Return the [X, Y] coordinate for the center point of the cell that contains the specified text.  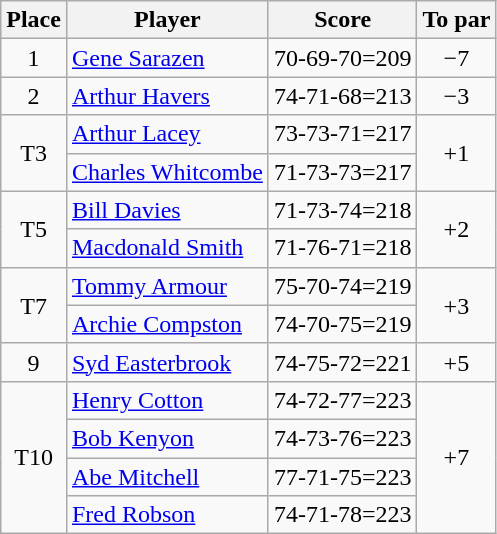
+2 [456, 229]
77-71-75=223 [342, 477]
T7 [34, 305]
Place [34, 20]
Abe Mitchell [167, 477]
Syd Easterbrook [167, 362]
Archie Compston [167, 324]
Gene Sarazen [167, 58]
73-73-71=217 [342, 134]
74-72-77=223 [342, 400]
Arthur Havers [167, 96]
Player [167, 20]
+5 [456, 362]
Arthur Lacey [167, 134]
T3 [34, 153]
74-75-72=221 [342, 362]
+3 [456, 305]
71-76-71=218 [342, 248]
T10 [34, 457]
Score [342, 20]
74-70-75=219 [342, 324]
Charles Whitcombe [167, 172]
Bob Kenyon [167, 438]
−3 [456, 96]
Bill Davies [167, 210]
70-69-70=209 [342, 58]
To par [456, 20]
Fred Robson [167, 515]
Henry Cotton [167, 400]
74-71-68=213 [342, 96]
+7 [456, 457]
71-73-73=217 [342, 172]
+1 [456, 153]
Macdonald Smith [167, 248]
9 [34, 362]
75-70-74=219 [342, 286]
74-71-78=223 [342, 515]
−7 [456, 58]
74-73-76=223 [342, 438]
2 [34, 96]
Tommy Armour [167, 286]
T5 [34, 229]
71-73-74=218 [342, 210]
1 [34, 58]
